Output the [x, y] coordinate of the center of the cell containing the given text.  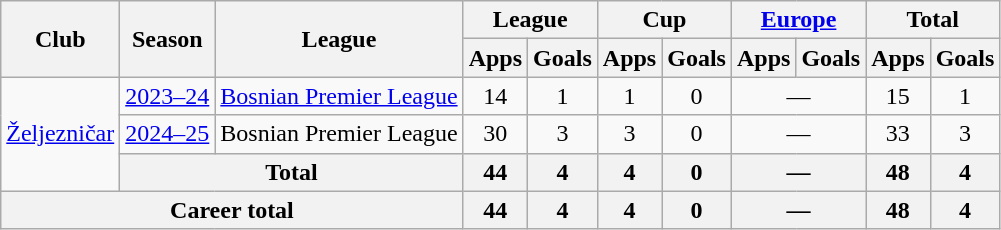
14 [495, 96]
2024–25 [168, 134]
15 [898, 96]
30 [495, 134]
Europe [798, 20]
Season [168, 39]
Cup [664, 20]
Career total [232, 210]
2023–24 [168, 96]
Club [60, 39]
Željezničar [60, 134]
33 [898, 134]
